Extract the (X, Y) coordinate from the center of the cell holding the provided text.  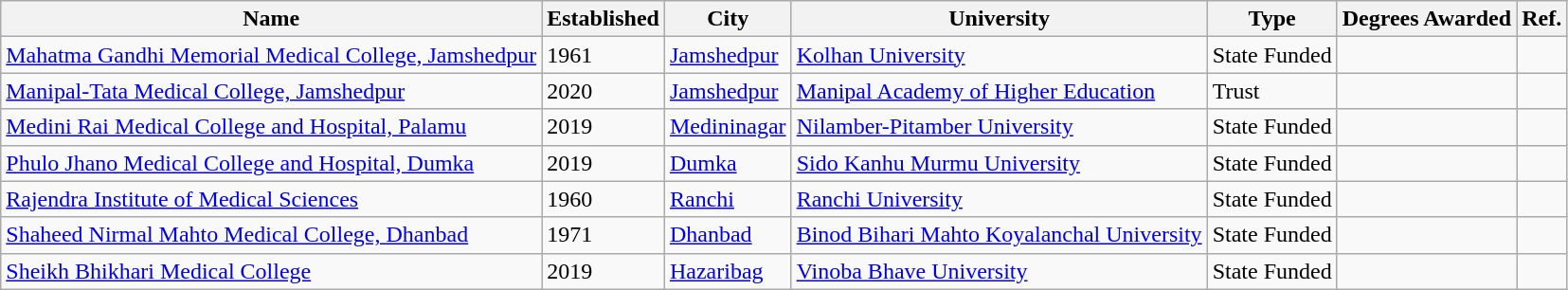
1961 (604, 55)
Ranchi (728, 199)
Medininagar (728, 127)
2020 (604, 91)
Trust (1271, 91)
University (999, 19)
Established (604, 19)
1960 (604, 199)
Manipal Academy of Higher Education (999, 91)
Ranchi University (999, 199)
1971 (604, 235)
Sido Kanhu Murmu University (999, 163)
Sheikh Bhikhari Medical College (271, 271)
Medini Rai Medical College and Hospital, Palamu (271, 127)
Binod Bihari Mahto Koyalanchal University (999, 235)
Shaheed Nirmal Mahto Medical College, Dhanbad (271, 235)
Manipal-Tata Medical College, Jamshedpur (271, 91)
Kolhan University (999, 55)
Degrees Awarded (1427, 19)
Nilamber-Pitamber University (999, 127)
Name (271, 19)
Rajendra Institute of Medical Sciences (271, 199)
Type (1271, 19)
Mahatma Gandhi Memorial Medical College, Jamshedpur (271, 55)
Ref. (1542, 19)
Dhanbad (728, 235)
Vinoba Bhave University (999, 271)
Phulo Jhano Medical College and Hospital, Dumka (271, 163)
City (728, 19)
Hazaribag (728, 271)
Dumka (728, 163)
